Determine the [X, Y] coordinate at the center of the cell enclosing the given text.  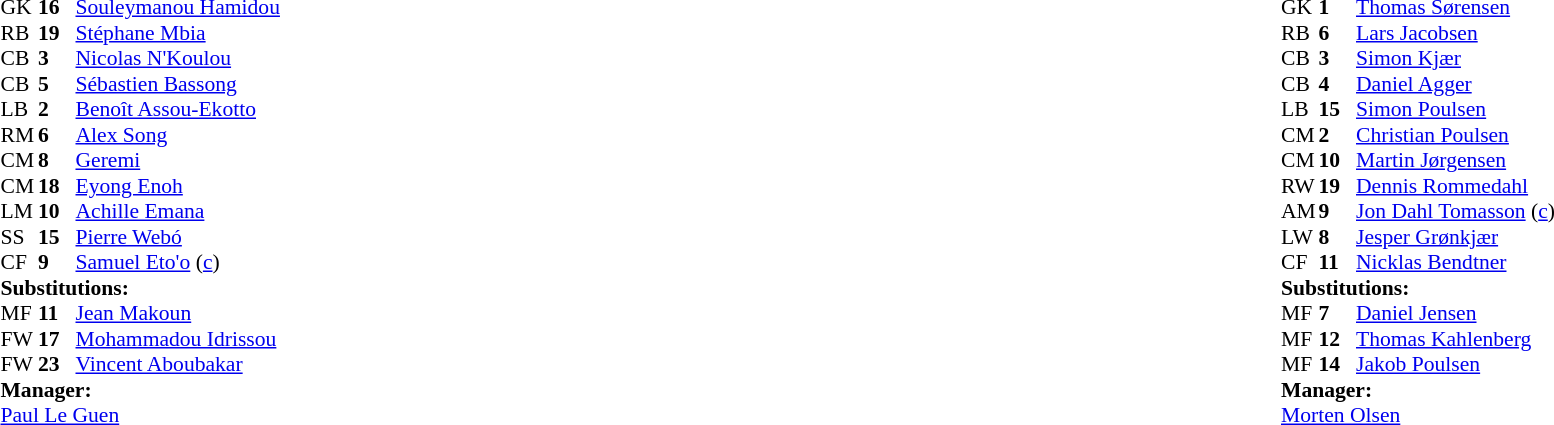
Sébastien Bassong [178, 84]
RW [1300, 186]
14 [1338, 365]
5 [57, 84]
Geremi [178, 161]
SS [19, 237]
RM [19, 135]
23 [57, 365]
AM [1300, 211]
4 [1338, 84]
7 [1338, 313]
Achille Emana [178, 211]
LW [1300, 237]
12 [1338, 339]
17 [57, 339]
Eyong Enoh [178, 186]
18 [57, 186]
Pierre Webó [178, 237]
Benoît Assou-Ekotto [178, 109]
Samuel Eto'o (c) [178, 263]
Substitutions: [140, 288]
Manager: [140, 390]
Alex Song [178, 135]
Jean Makoun [178, 313]
Nicolas N'Koulou [178, 59]
Vincent Aboubakar [178, 365]
Mohammadou Idrissou [178, 339]
LM [19, 211]
Stéphane Mbia [178, 33]
